Extract the [x, y] coordinate from the center of the cell holding the provided text.  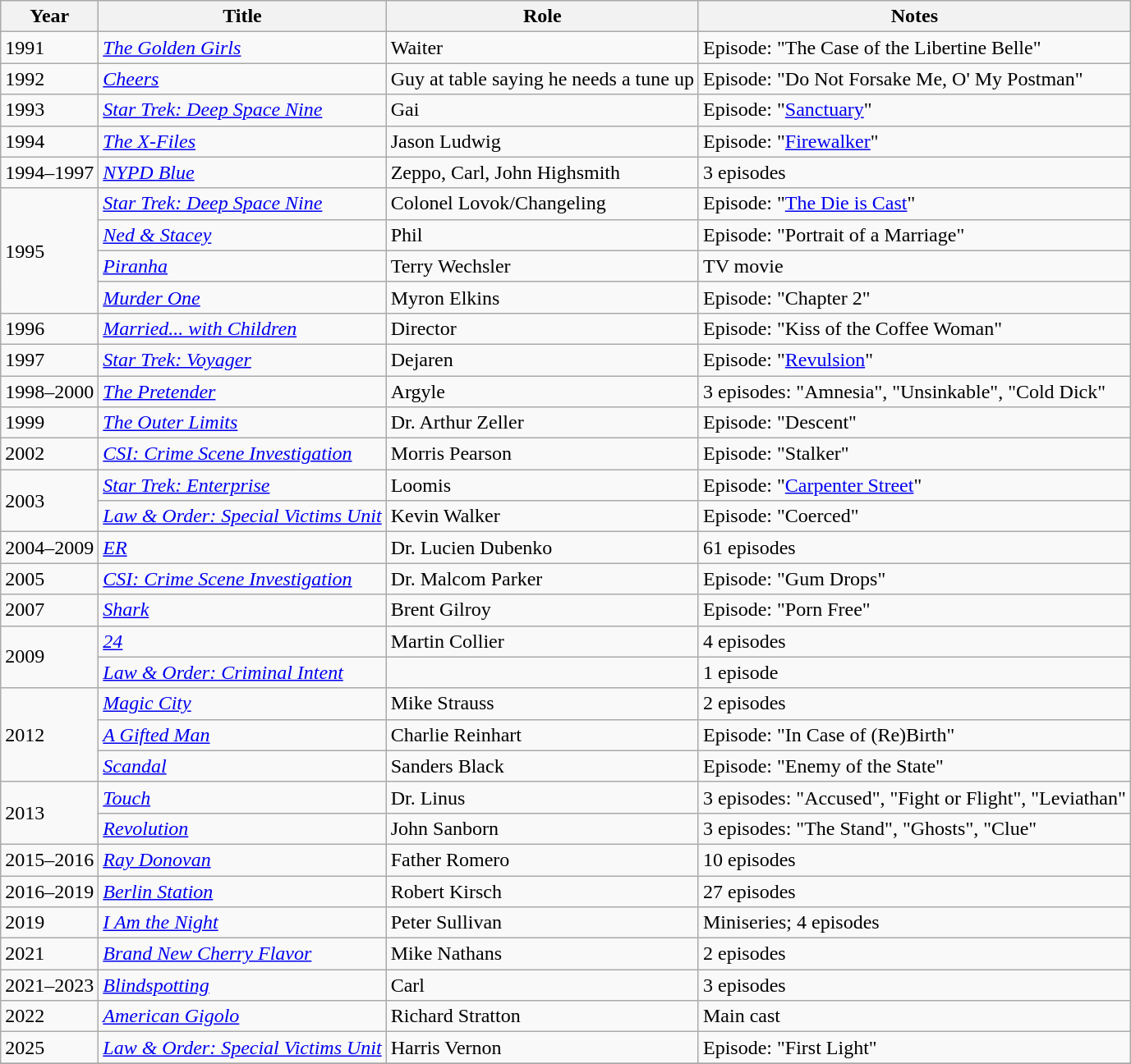
Episode: "In Case of (Re)Birth" [914, 735]
Law & Order: Criminal Intent [242, 672]
Blindspotting [242, 985]
3 episodes: "Amnesia", "Unsinkable", "Cold Dick" [914, 392]
1992 [49, 79]
Episode: "Descent" [914, 423]
Morris Pearson [542, 454]
2012 [49, 735]
NYPD Blue [242, 172]
2003 [49, 501]
Ray Donovan [242, 860]
The Pretender [242, 392]
Episode: "Porn Free" [914, 610]
Miniseries; 4 episodes [914, 923]
Dr. Malcom Parker [542, 579]
Shark [242, 610]
Year [49, 16]
TV movie [914, 266]
2019 [49, 923]
2007 [49, 610]
Episode: "The Case of the Libertine Belle" [914, 48]
Colonel Lovok/Changeling [542, 204]
Waiter [542, 48]
Robert Kirsch [542, 891]
2016–2019 [49, 891]
Sanders Black [542, 766]
Mike Strauss [542, 704]
Father Romero [542, 860]
John Sanborn [542, 828]
Scandal [242, 766]
2015–2016 [49, 860]
American Gigolo [242, 1016]
Phil [542, 235]
Piranha [242, 266]
Gai [542, 110]
Episode: "Do Not Forsake Me, O' My Postman" [914, 79]
Brent Gilroy [542, 610]
ER [242, 548]
Episode: "Chapter 2" [914, 297]
The Golden Girls [242, 48]
1994–1997 [49, 172]
2021–2023 [49, 985]
1991 [49, 48]
61 episodes [914, 548]
2002 [49, 454]
Carl [542, 985]
Peter Sullivan [542, 923]
1993 [49, 110]
Notes [914, 16]
Episode: "First Light" [914, 1048]
Title [242, 16]
Touch [242, 797]
The Outer Limits [242, 423]
Cheers [242, 79]
3 episodes: "The Stand", "Ghosts", "Clue" [914, 828]
Dr. Lucien Dubenko [542, 548]
Episode: "Enemy of the State" [914, 766]
Mike Nathans [542, 954]
Revolution [242, 828]
Berlin Station [242, 891]
Dr. Arthur Zeller [542, 423]
Episode: "The Die is Cast" [914, 204]
Harris Vernon [542, 1048]
Dejaren [542, 360]
Role [542, 16]
Kevin Walker [542, 516]
24 [242, 641]
2009 [49, 657]
Director [542, 328]
2025 [49, 1048]
Dr. Linus [542, 797]
A Gifted Man [242, 735]
4 episodes [914, 641]
1997 [49, 360]
Episode: "Coerced" [914, 516]
Ned & Stacey [242, 235]
Episode: "Carpenter Street" [914, 485]
1994 [49, 141]
Episode: "Stalker" [914, 454]
1996 [49, 328]
1999 [49, 423]
Episode: "Revulsion" [914, 360]
Terry Wechsler [542, 266]
Magic City [242, 704]
Martin Collier [542, 641]
I Am the Night [242, 923]
Main cast [914, 1016]
The X-Files [242, 141]
2005 [49, 579]
2004–2009 [49, 548]
10 episodes [914, 860]
Argyle [542, 392]
Murder One [242, 297]
Episode: "Sanctuary" [914, 110]
2013 [49, 813]
Guy at table saying he needs a tune up [542, 79]
2021 [49, 954]
Episode: "Gum Drops" [914, 579]
Richard Stratton [542, 1016]
2022 [49, 1016]
3 episodes: "Accused", "Fight or Flight", "Leviathan" [914, 797]
Charlie Reinhart [542, 735]
1 episode [914, 672]
Star Trek: Voyager [242, 360]
Episode: "Firewalker" [914, 141]
Zeppo, Carl, John Highsmith [542, 172]
Married... with Children [242, 328]
Loomis [542, 485]
Star Trek: Enterprise [242, 485]
Episode: "Kiss of the Coffee Woman" [914, 328]
1998–2000 [49, 392]
27 episodes [914, 891]
Jason Ludwig [542, 141]
Brand New Cherry Flavor [242, 954]
Myron Elkins [542, 297]
Episode: "Portrait of a Marriage" [914, 235]
1995 [49, 250]
